Determine the (x, y) coordinate at the center of the cell enclosing the given text.  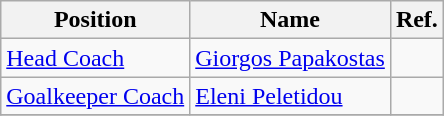
Ref. (416, 20)
Goalkeeper Coach (96, 96)
Name (290, 20)
Eleni Peletidou (290, 96)
Head Coach (96, 58)
Giorgos Papakostas (290, 58)
Position (96, 20)
